Find where the given text appears and provide that cell's center as (x, y) coordinate. 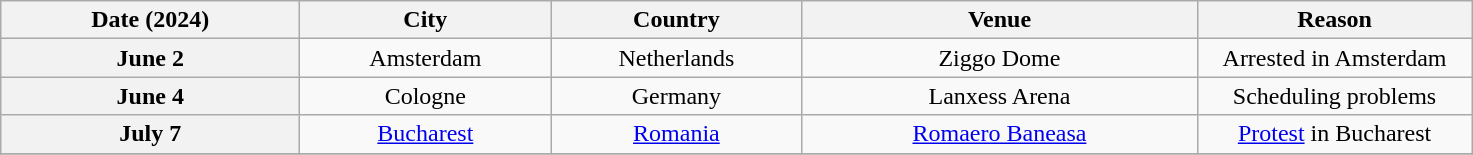
Venue (1000, 20)
Date (2024) (150, 20)
Country (676, 20)
Scheduling problems (1334, 96)
Amsterdam (426, 58)
Cologne (426, 96)
Romania (676, 134)
Bucharest (426, 134)
Netherlands (676, 58)
City (426, 20)
June 4 (150, 96)
Ziggo Dome (1000, 58)
Arrested in Amsterdam (1334, 58)
Lanxess Arena (1000, 96)
July 7 (150, 134)
June 2 (150, 58)
Germany (676, 96)
Protest in Bucharest (1334, 134)
Reason (1334, 20)
Romaero Baneasa (1000, 134)
